Output the (x, y) coordinate of the center of the cell containing the given text.  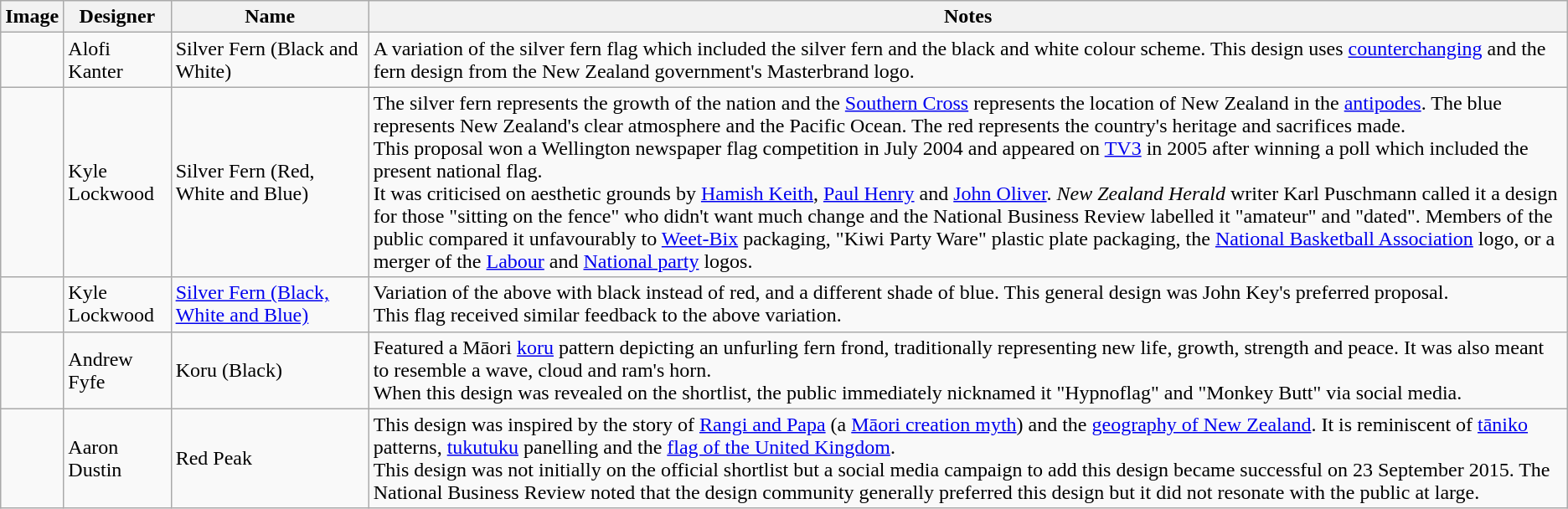
Silver Fern (Red, White and Blue) (270, 183)
Red Peak (270, 459)
Alofi Kanter (117, 60)
Name (270, 17)
Andrew Fyfe (117, 370)
Image (32, 17)
Aaron Dustin (117, 459)
Notes (968, 17)
Silver Fern (Black and White) (270, 60)
Designer (117, 17)
Silver Fern (Black, White and Blue) (270, 305)
Koru (Black) (270, 370)
